Locate the cell with the specified text and output its (x, y) center coordinate. 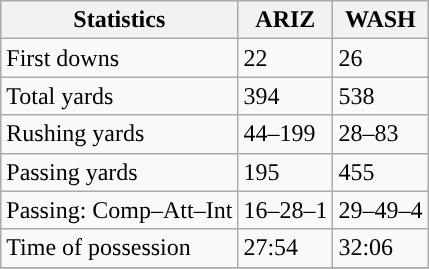
394 (286, 96)
27:54 (286, 248)
WASH (380, 20)
22 (286, 58)
Time of possession (120, 248)
29–49–4 (380, 210)
ARIZ (286, 20)
32:06 (380, 248)
First downs (120, 58)
538 (380, 96)
Passing yards (120, 172)
44–199 (286, 134)
Statistics (120, 20)
195 (286, 172)
455 (380, 172)
26 (380, 58)
Total yards (120, 96)
28–83 (380, 134)
16–28–1 (286, 210)
Passing: Comp–Att–Int (120, 210)
Rushing yards (120, 134)
